Scan for the cell matching the given text and deliver its (x, y) coordinate at center. 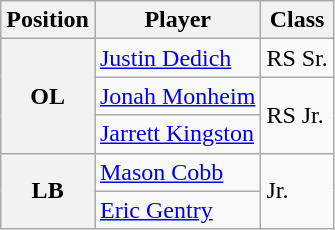
Justin Dedich (177, 58)
Mason Cobb (177, 172)
Class (297, 20)
Jarrett Kingston (177, 134)
Jonah Monheim (177, 96)
RS Sr. (297, 58)
OL (48, 96)
Jr. (297, 191)
Position (48, 20)
LB (48, 191)
RS Jr. (297, 115)
Player (177, 20)
Eric Gentry (177, 210)
